From the cell containing the given text, extract its center point as [X, Y] coordinate. 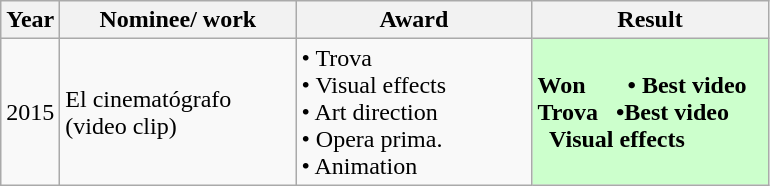
Nominee/ work [178, 20]
El cinematógrafo(video clip) [178, 112]
Award [414, 20]
• Trova• Visual effects• Art direction• Opera prima. • Animation [414, 112]
Year [30, 20]
Result [650, 20]
Won • Best video Trova •Best video Visual effects [650, 112]
2015 [30, 112]
